Return the (x, y) coordinate for the center point of the cell that contains the specified text.  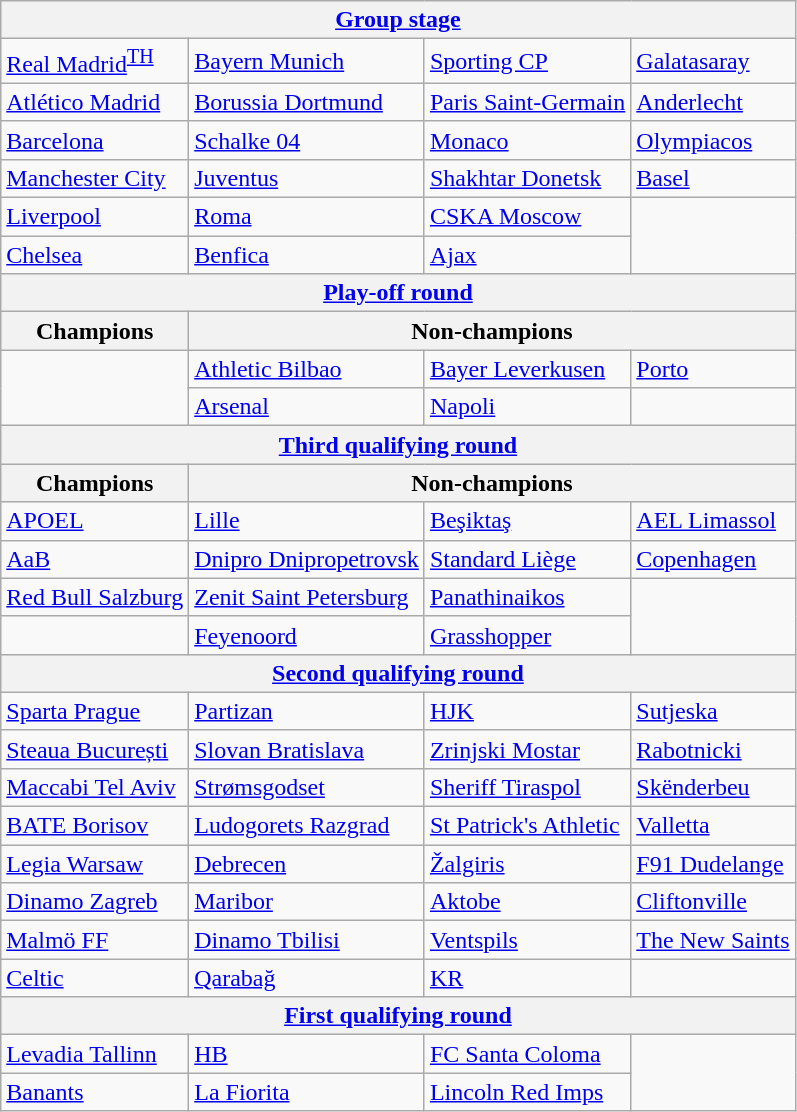
Ventspils (527, 940)
Dinamo Tbilisi (307, 940)
Manchester City (95, 178)
Galatasaray (713, 62)
Borussia Dortmund (307, 102)
FC Santa Coloma (527, 1054)
APOEL (95, 521)
Panathinaikos (527, 597)
Schalke 04 (307, 140)
Play-off round (398, 293)
The New Saints (713, 940)
Debrecen (307, 864)
Sporting CP (527, 62)
Standard Liège (527, 559)
HB (307, 1054)
Lille (307, 521)
Napoli (527, 407)
Atlético Madrid (95, 102)
Barcelona (95, 140)
Qarabağ (307, 978)
Copenhagen (713, 559)
Dinamo Zagreb (95, 902)
Basel (713, 178)
Anderlecht (713, 102)
Steaua București (95, 749)
Sheriff Tiraspol (527, 787)
Arsenal (307, 407)
Cliftonville (713, 902)
Bayern Munich (307, 62)
Banants (95, 1092)
Maribor (307, 902)
Olympiacos (713, 140)
Roma (307, 217)
Levadia Tallinn (95, 1054)
KR (527, 978)
Lincoln Red Imps (527, 1092)
BATE Borisov (95, 826)
Chelsea (95, 255)
Sutjeska (713, 711)
Aktobe (527, 902)
Valletta (713, 826)
Zrinjski Mostar (527, 749)
Beşiktaş (527, 521)
Second qualifying round (398, 673)
Strømsgodset (307, 787)
Group stage (398, 20)
AaB (95, 559)
F91 Dudelange (713, 864)
Feyenoord (307, 635)
Benfica (307, 255)
Rabotnicki (713, 749)
Dnipro Dnipropetrovsk (307, 559)
Real MadridTH (95, 62)
First qualifying round (398, 1016)
Red Bull Salzburg (95, 597)
Liverpool (95, 217)
CSKA Moscow (527, 217)
Monaco (527, 140)
Skënderbeu (713, 787)
Zenit Saint Petersburg (307, 597)
HJK (527, 711)
Žalgiris (527, 864)
Ludogorets Razgrad (307, 826)
Paris Saint-Germain (527, 102)
Ajax (527, 255)
Bayer Leverkusen (527, 369)
Third qualifying round (398, 445)
St Patrick's Athletic (527, 826)
La Fiorita (307, 1092)
Shakhtar Donetsk (527, 178)
AEL Limassol (713, 521)
Partizan (307, 711)
Celtic (95, 978)
Malmö FF (95, 940)
Juventus (307, 178)
Athletic Bilbao (307, 369)
Legia Warsaw (95, 864)
Porto (713, 369)
Sparta Prague (95, 711)
Grasshopper (527, 635)
Slovan Bratislava (307, 749)
Maccabi Tel Aviv (95, 787)
